Provide the [X, Y] coordinate of the cell's center where the given text is located.  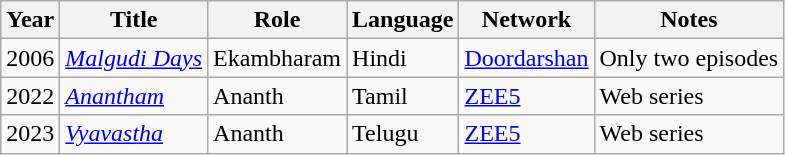
Title [134, 20]
Ekambharam [278, 58]
Doordarshan [526, 58]
Notes [689, 20]
2023 [30, 134]
Tamil [403, 96]
Role [278, 20]
Year [30, 20]
Malgudi Days [134, 58]
Hindi [403, 58]
Anantham [134, 96]
Vyavastha [134, 134]
Network [526, 20]
Telugu [403, 134]
2022 [30, 96]
Language [403, 20]
Only two episodes [689, 58]
2006 [30, 58]
